Output the (x, y) coordinate of the center of the cell containing the given text.  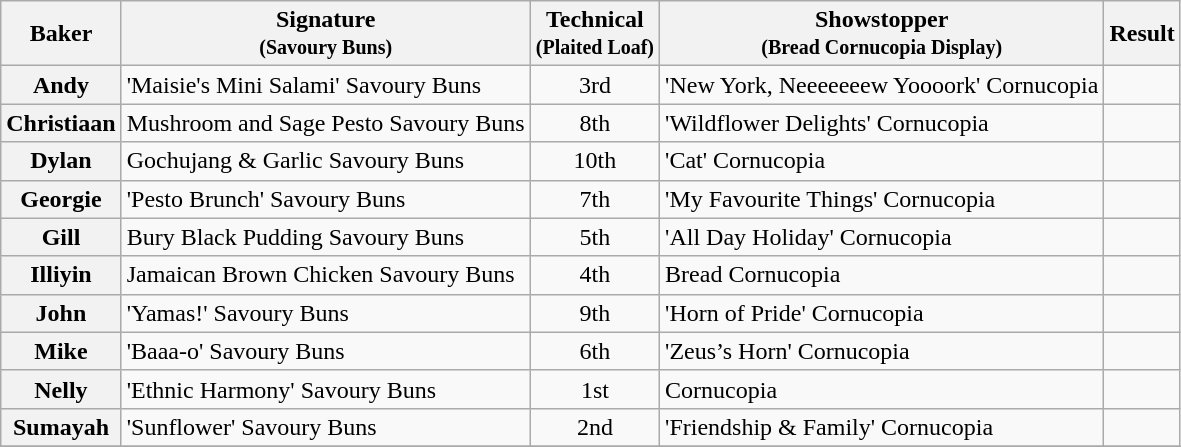
Baker (61, 34)
Technical(Plaited Loaf) (594, 34)
3rd (594, 85)
John (61, 313)
Mushroom and Sage Pesto Savoury Buns (326, 123)
'Ethnic Harmony' Savoury Buns (326, 389)
6th (594, 351)
Christiaan (61, 123)
8th (594, 123)
'My Favourite Things' Cornucopia (882, 199)
Jamaican Brown Chicken Savoury Buns (326, 275)
10th (594, 161)
'Horn of Pride' Cornucopia (882, 313)
Signature(Savoury Buns) (326, 34)
'Friendship & Family' Cornucopia (882, 427)
'Maisie's Mini Salami' Savoury Buns (326, 85)
'Wildflower Delights' Cornucopia (882, 123)
4th (594, 275)
'Sunflower' Savoury Buns (326, 427)
Illiyin (61, 275)
Gill (61, 237)
Gochujang & Garlic Savoury Buns (326, 161)
Georgie (61, 199)
Bury Black Pudding Savoury Buns (326, 237)
Bread Cornucopia (882, 275)
7th (594, 199)
Result (1142, 34)
Andy (61, 85)
'Zeus’s Horn' Cornucopia (882, 351)
5th (594, 237)
1st (594, 389)
Nelly (61, 389)
2nd (594, 427)
'Cat' Cornucopia (882, 161)
Sumayah (61, 427)
'Pesto Brunch' Savoury Buns (326, 199)
'New York, Neeeeeeew Yoooork' Cornucopia (882, 85)
9th (594, 313)
Showstopper(Bread Cornucopia Display) (882, 34)
Mike (61, 351)
'All Day Holiday' Cornucopia (882, 237)
'Baaa-o' Savoury Buns (326, 351)
Dylan (61, 161)
'Yamas!' Savoury Buns (326, 313)
Cornucopia (882, 389)
